Locate the cell with the specified text and output its [x, y] center coordinate. 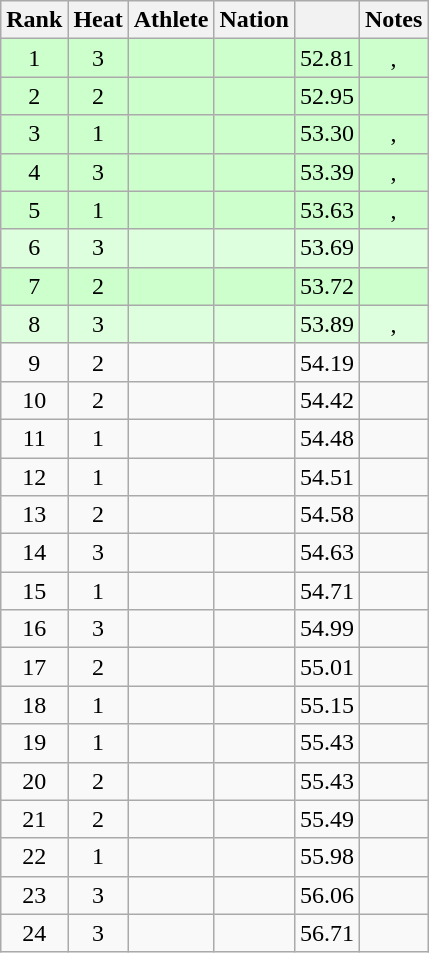
55.49 [326, 819]
4 [34, 172]
54.51 [326, 477]
54.42 [326, 400]
14 [34, 553]
24 [34, 933]
22 [34, 857]
54.48 [326, 438]
55.01 [326, 667]
19 [34, 743]
20 [34, 781]
8 [34, 324]
53.72 [326, 286]
Athlete [171, 20]
54.58 [326, 515]
7 [34, 286]
52.95 [326, 96]
11 [34, 438]
52.81 [326, 58]
56.06 [326, 895]
54.99 [326, 629]
13 [34, 515]
53.30 [326, 134]
53.39 [326, 172]
23 [34, 895]
54.63 [326, 553]
17 [34, 667]
10 [34, 400]
Nation [254, 20]
53.69 [326, 248]
53.89 [326, 324]
18 [34, 705]
9 [34, 362]
21 [34, 819]
Notes [393, 20]
5 [34, 210]
16 [34, 629]
55.98 [326, 857]
55.15 [326, 705]
Heat [98, 20]
54.19 [326, 362]
Rank [34, 20]
12 [34, 477]
6 [34, 248]
56.71 [326, 933]
53.63 [326, 210]
54.71 [326, 591]
15 [34, 591]
